Scan for the cell matching the given text and deliver its [X, Y] coordinate at center. 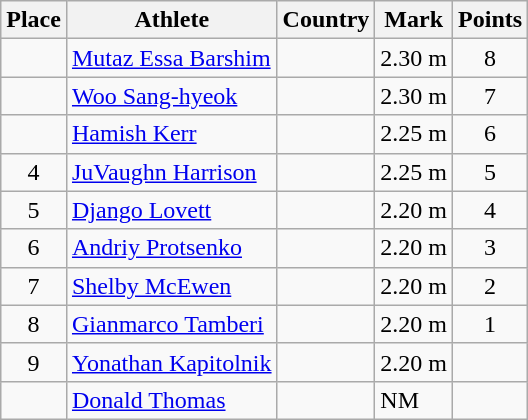
9 [34, 362]
Django Lovett [172, 210]
3 [490, 248]
Hamish Kerr [172, 134]
Country [326, 20]
Points [490, 20]
Mark [414, 20]
Athlete [172, 20]
NM [414, 400]
JuVaughn Harrison [172, 172]
Yonathan Kapitolnik [172, 362]
1 [490, 324]
Andriy Protsenko [172, 248]
Donald Thomas [172, 400]
2 [490, 286]
Woo Sang-hyeok [172, 96]
Place [34, 20]
Mutaz Essa Barshim [172, 58]
Gianmarco Tamberi [172, 324]
Shelby McEwen [172, 286]
